Pinpoint the cell where the given text exists, returning its [X, Y] midpoint coordinate. 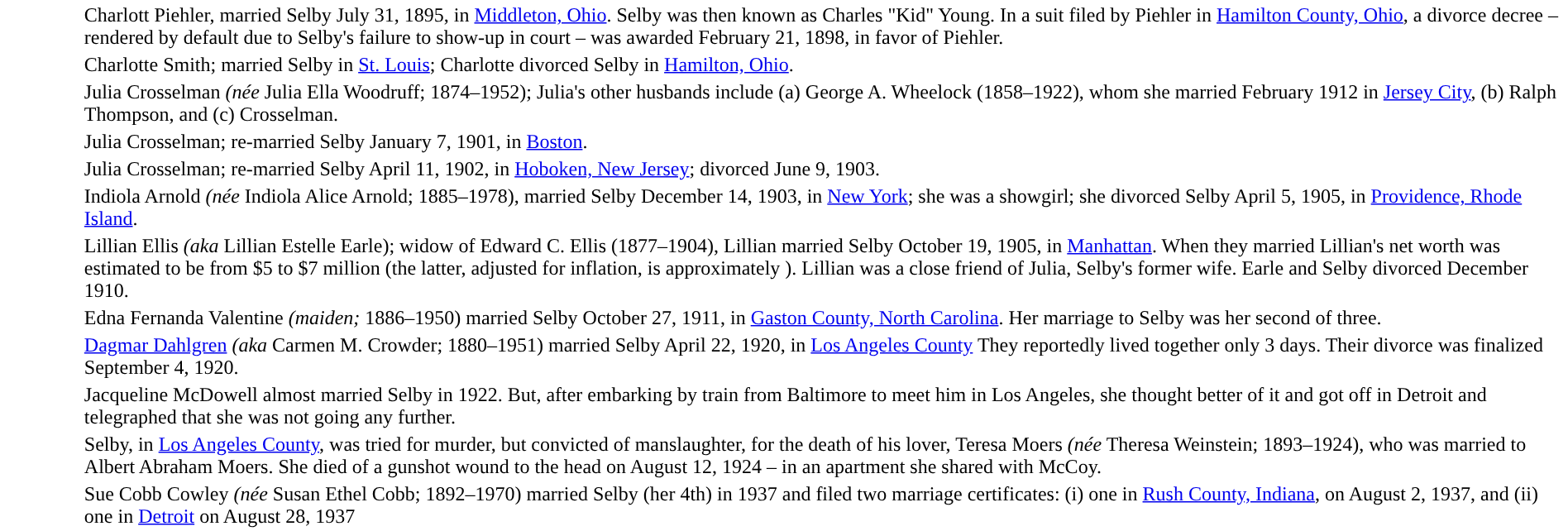
Julia Crosselman; re-married Selby April 11, 1902, in Hoboken, New Jersey; divorced June 9, 1903. [824, 169]
Charlotte Smith; married Selby in St. Louis; Charlotte divorced Selby in Hamilton, Ohio. [824, 65]
Julia Crosselman; re-married Selby January 7, 1901, in Boston. [824, 141]
